Return (X, Y) of the center of cell containing provided text 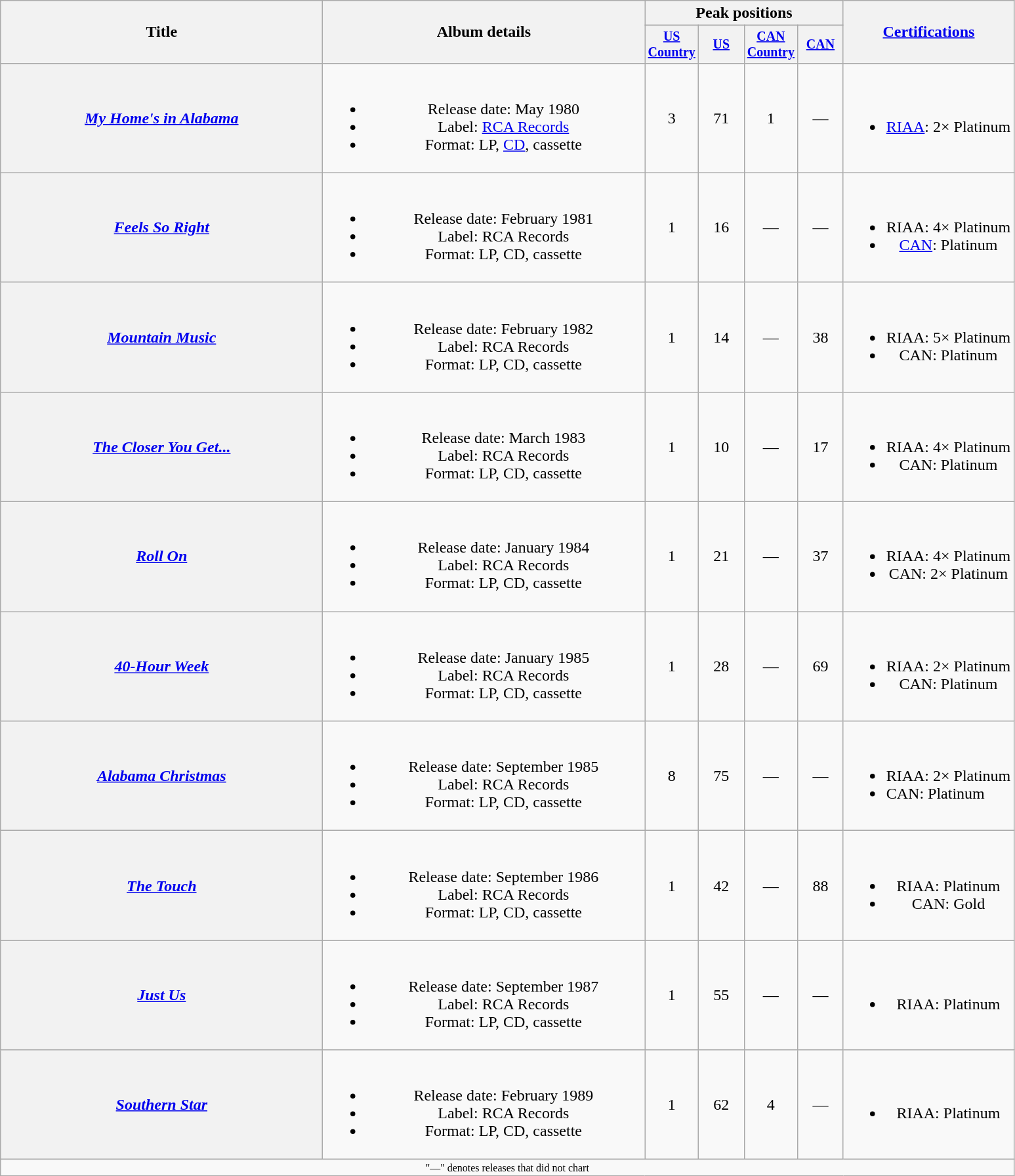
RIAA: 2× Platinum (929, 118)
Release date: January 1985Label: RCA RecordsFormat: LP, CD, cassette (484, 667)
CAN (820, 45)
Album details (484, 32)
Release date: January 1984Label: RCA RecordsFormat: LP, CD, cassette (484, 556)
The Closer You Get... (161, 446)
RIAA: 5× PlatinumCAN: Platinum (929, 337)
88 (820, 886)
Alabama Christmas (161, 776)
28 (722, 667)
75 (722, 776)
4 (771, 1105)
8 (672, 776)
Southern Star (161, 1105)
RIAA: PlatinumCAN: Gold (929, 886)
Mountain Music (161, 337)
38 (820, 337)
RIAA: 4× PlatinumCAN: 2× Platinum (929, 556)
55 (722, 995)
10 (722, 446)
Release date: September 1985Label: RCA RecordsFormat: LP, CD, cassette (484, 776)
Release date: September 1986Label: RCA RecordsFormat: LP, CD, cassette (484, 886)
Just Us (161, 995)
21 (722, 556)
16 (722, 227)
Title (161, 32)
Release date: February 1982Label: RCA RecordsFormat: LP, CD, cassette (484, 337)
3 (672, 118)
US Country (672, 45)
CAN Country (771, 45)
42 (722, 886)
40-Hour Week (161, 667)
Release date: May 1980Label: RCA RecordsFormat: LP, CD, cassette (484, 118)
My Home's in Alabama (161, 118)
US (722, 45)
69 (820, 667)
The Touch (161, 886)
Release date: February 1981Label: RCA RecordsFormat: LP, CD, cassette (484, 227)
71 (722, 118)
17 (820, 446)
Peak positions (744, 13)
"—" denotes releases that did not chart (508, 1167)
Release date: February 1989Label: RCA RecordsFormat: LP, CD, cassette (484, 1105)
14 (722, 337)
Release date: September 1987Label: RCA RecordsFormat: LP, CD, cassette (484, 995)
Roll On (161, 556)
62 (722, 1105)
37 (820, 556)
Feels So Right (161, 227)
Release date: March 1983Label: RCA RecordsFormat: LP, CD, cassette (484, 446)
Certifications (929, 32)
